Provide the (x, y) coordinate of the cell's center where the given text is located.  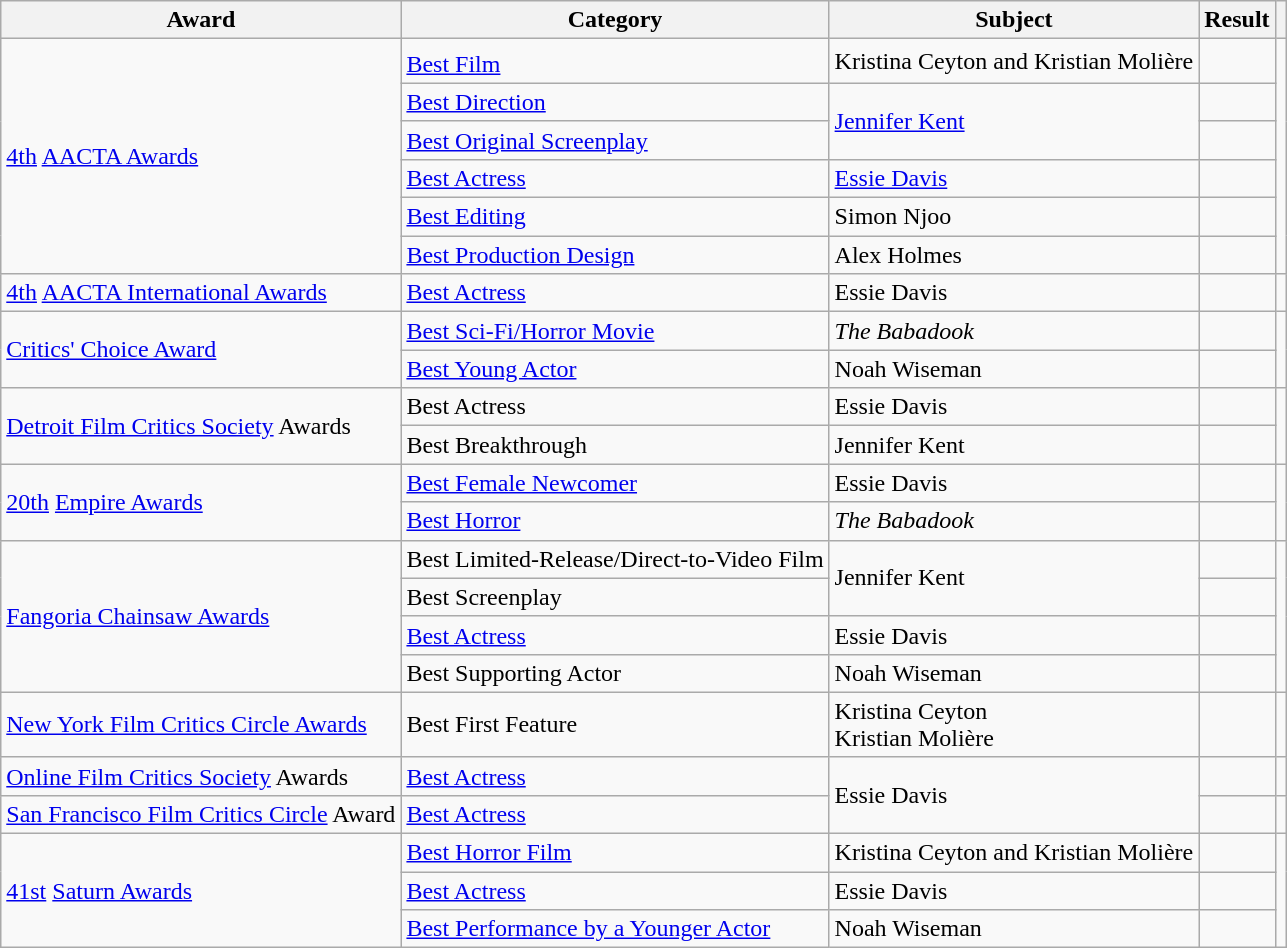
Award (201, 20)
41st Saturn Awards (201, 891)
Best First Feature (615, 724)
Online Film Critics Society Awards (201, 776)
Best Young Actor (615, 369)
Best Performance by a Younger Actor (615, 929)
Best Supporting Actor (615, 673)
Subject (1014, 20)
Best Production Design (615, 255)
Best Direction (615, 102)
Best Horror (615, 521)
Best Limited-Release/Direct-to-Video Film (615, 559)
New York Film Critics Circle Awards (201, 724)
Best Sci-Fi/Horror Movie (615, 331)
Simon Njoo (1014, 217)
Best Editing (615, 217)
Category (615, 20)
Best Screenplay (615, 597)
Result (1237, 20)
Best Breakthrough (615, 445)
San Francisco Film Critics Circle Award (201, 814)
Best Horror Film (615, 853)
Fangoria Chainsaw Awards (201, 616)
Detroit Film Critics Society Awards (201, 426)
Best Film (615, 62)
Kristina CeytonKristian Molière (1014, 724)
Alex Holmes (1014, 255)
Critics' Choice Award (201, 350)
Best Female Newcomer (615, 483)
Best Original Screenplay (615, 140)
4th AACTA Awards (201, 156)
20th Empire Awards (201, 502)
4th AACTA International Awards (201, 293)
